From the cell containing the given text, extract its center point as (x, y) coordinate. 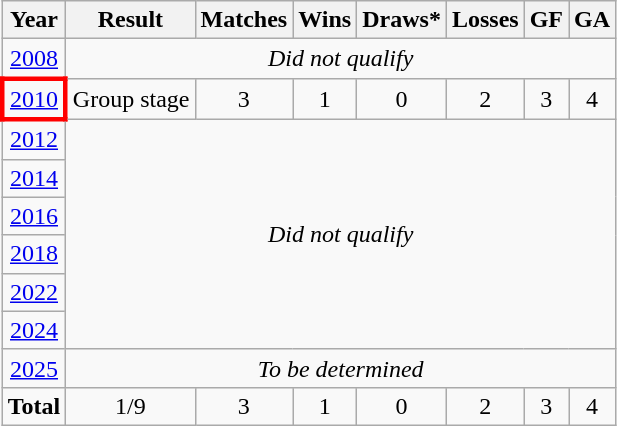
1/9 (130, 406)
Total (34, 406)
2012 (34, 139)
GF (546, 20)
Matches (244, 20)
2018 (34, 254)
2010 (34, 98)
Draws* (402, 20)
2024 (34, 330)
2025 (34, 368)
2008 (34, 59)
2014 (34, 178)
To be determined (341, 368)
Wins (325, 20)
GA (592, 20)
2016 (34, 216)
2022 (34, 292)
Group stage (130, 98)
Result (130, 20)
Year (34, 20)
Losses (485, 20)
